Find where the given text appears and provide that cell's center as [x, y] coordinate. 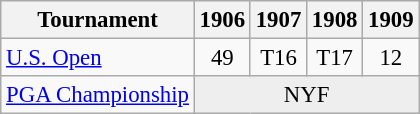
NYF [306, 95]
PGA Championship [98, 95]
1908 [335, 20]
T17 [335, 58]
Tournament [98, 20]
1909 [391, 20]
T16 [278, 58]
12 [391, 58]
1906 [222, 20]
49 [222, 58]
U.S. Open [98, 58]
1907 [278, 20]
